Pinpoint the cell where the given text exists, returning its (X, Y) midpoint coordinate. 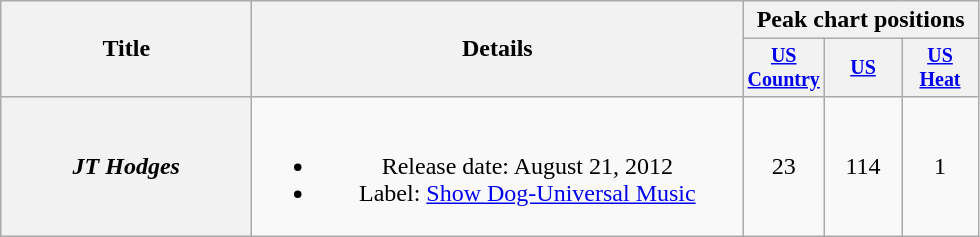
USHeat (940, 68)
23 (784, 166)
Peak chart positions (861, 20)
Release date: August 21, 2012Label: Show Dog-Universal Music (498, 166)
114 (864, 166)
Title (126, 49)
JT Hodges (126, 166)
US (864, 68)
US Country (784, 68)
1 (940, 166)
Details (498, 49)
